Capture the cell that displays the provided text and extract its [X, Y] central coordinate. 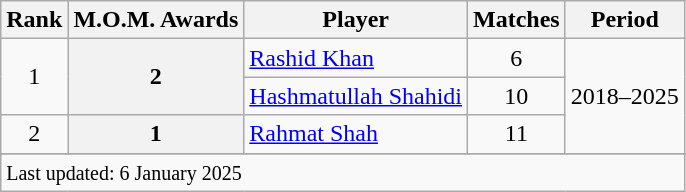
Player [356, 20]
Rahmat Shah [356, 134]
11 [517, 134]
M.O.M. Awards [156, 20]
Rashid Khan [356, 58]
Matches [517, 20]
2018–2025 [624, 96]
Hashmatullah Shahidi [356, 96]
Period [624, 20]
Rank [34, 20]
6 [517, 58]
10 [517, 96]
Last updated: 6 January 2025 [343, 172]
